Extract the (X, Y) coordinate from the center of the cell holding the provided text.  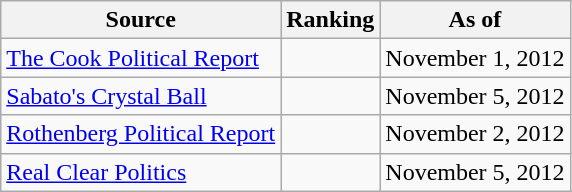
The Cook Political Report (141, 58)
November 2, 2012 (475, 134)
November 1, 2012 (475, 58)
Ranking (330, 20)
Source (141, 20)
As of (475, 20)
Sabato's Crystal Ball (141, 96)
Real Clear Politics (141, 172)
Rothenberg Political Report (141, 134)
